Find where the given text appears and provide that cell's center as [X, Y] coordinate. 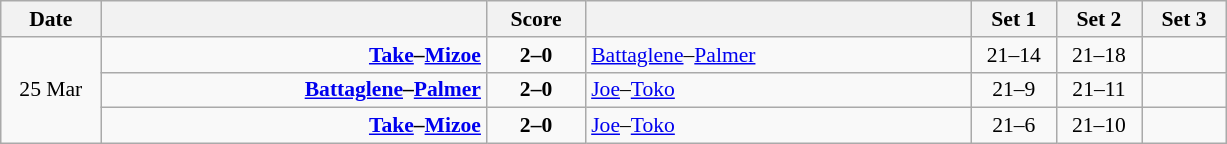
21–14 [1014, 55]
21–18 [1098, 55]
Set 3 [1184, 19]
Score [536, 19]
21–10 [1098, 126]
Date [51, 19]
Set 2 [1098, 19]
21–9 [1014, 90]
21–6 [1014, 126]
21–11 [1098, 90]
Set 1 [1014, 19]
25 Mar [51, 90]
